Determine the (X, Y) coordinate at the center of the cell enclosing the given text.  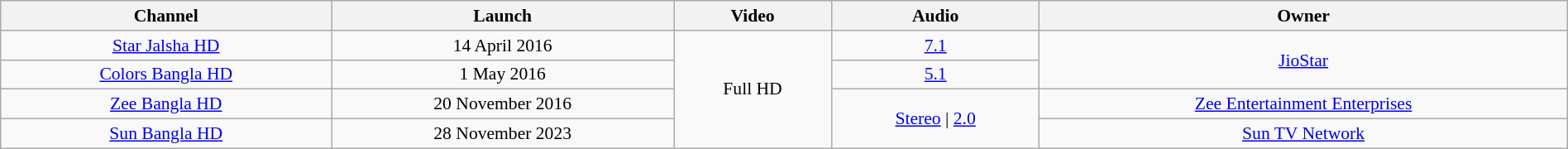
14 April 2016 (503, 46)
Stereo | 2.0 (935, 119)
7.1 (935, 46)
JioStar (1303, 60)
Zee Bangla HD (166, 104)
Full HD (753, 89)
28 November 2023 (503, 134)
Owner (1303, 16)
Zee Entertainment Enterprises (1303, 104)
Video (753, 16)
Channel (166, 16)
Sun TV Network (1303, 134)
1 May 2016 (503, 74)
Audio (935, 16)
20 November 2016 (503, 104)
5.1 (935, 74)
Launch (503, 16)
Star Jalsha HD (166, 46)
Sun Bangla HD (166, 134)
Colors Bangla HD (166, 74)
